Search for the cell housing the specified text and yield its [x, y] center coordinate. 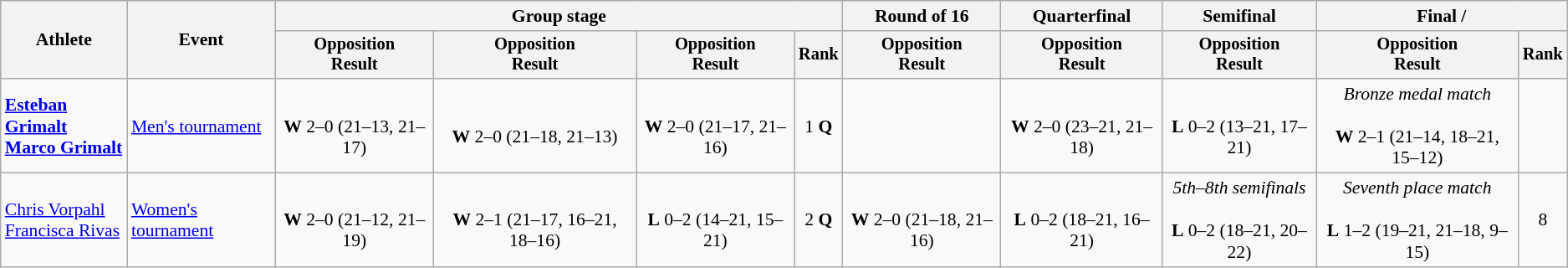
5th–8th semifinalsL 0–2 (18–21, 20–22) [1239, 220]
Final / [1442, 16]
8 [1543, 220]
Semifinal [1239, 16]
L 0–2 (14–21, 15–21) [716, 220]
2 Q [819, 220]
Seventh place matchL 1–2 (19–21, 21–18, 9–15) [1417, 220]
Quarterfinal [1082, 16]
W 2–1 (21–17, 16–21, 18–16) [534, 220]
Men's tournament [201, 126]
Group stage [559, 16]
W 2–0 (21–13, 21–17) [355, 126]
W 2–0 (23–21, 21–18) [1082, 126]
L 0–2 (18–21, 16–21) [1082, 220]
W 2–0 (21–12, 21–19) [355, 220]
W 2–0 (21–18, 21–16) [922, 220]
1 Q [819, 126]
Event [201, 40]
W 2–0 (21–18, 21–13) [534, 126]
L 0–2 (13–21, 17–21) [1239, 126]
Women's tournament [201, 220]
Bronze medal matchW 2–1 (21–14, 18–21, 15–12) [1417, 126]
W 2–0 (21–17, 21–16) [716, 126]
Chris VorpahlFrancisca Rivas [64, 220]
Esteban GrimaltMarco Grimalt [64, 126]
Athlete [64, 40]
Round of 16 [922, 16]
